For the text-containing cell, return its midpoint in (X, Y) coordinate format. 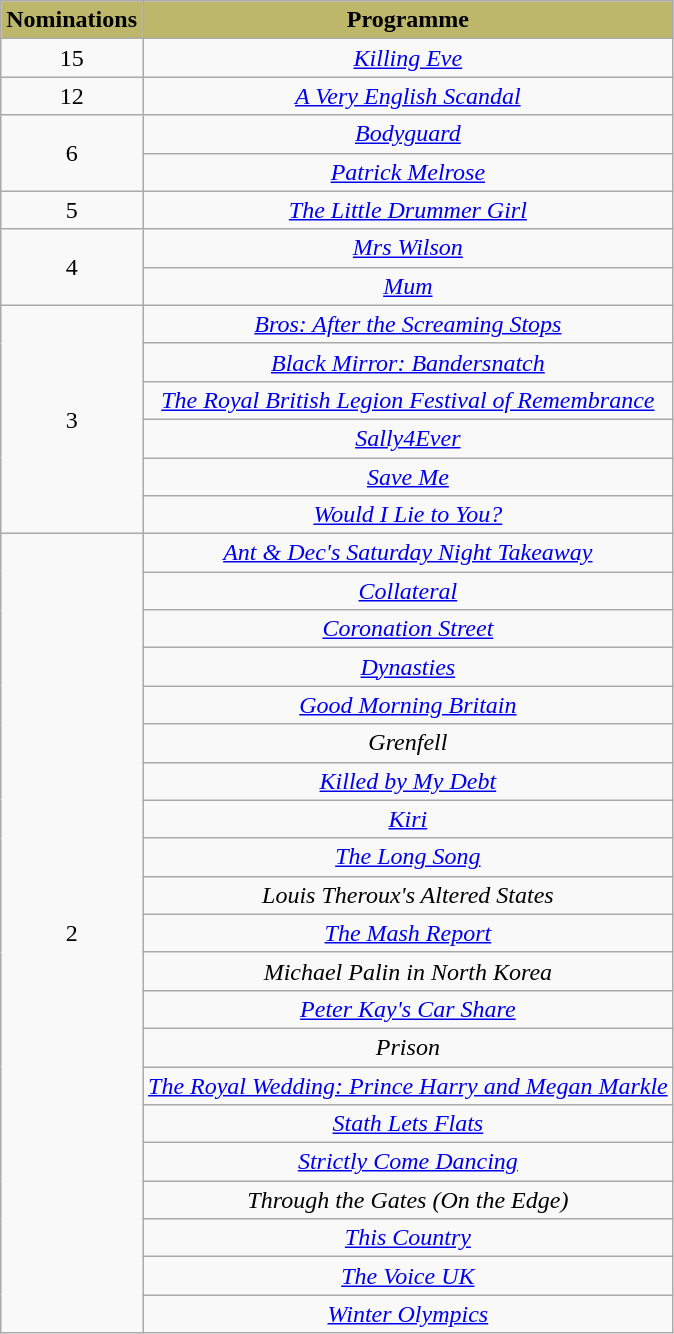
A Very English Scandal (408, 96)
Stath Lets Flats (408, 1124)
12 (72, 96)
Black Mirror: Bandersnatch (408, 362)
The Long Song (408, 857)
The Royal Wedding: Prince Harry and Megan Markle (408, 1085)
Strictly Come Dancing (408, 1162)
The Voice UK (408, 1276)
15 (72, 58)
The Little Drummer Girl (408, 210)
Killed by My Debt (408, 781)
Bodyguard (408, 134)
Winter Olympics (408, 1314)
Collateral (408, 591)
Through the Gates (On the Edge) (408, 1200)
Patrick Melrose (408, 172)
The Mash Report (408, 933)
Good Morning Britain (408, 705)
Programme (408, 20)
5 (72, 210)
Ant & Dec's Saturday Night Takeaway (408, 553)
Save Me (408, 477)
Michael Palin in North Korea (408, 971)
2 (72, 934)
Sally4Ever (408, 438)
The Royal British Legion Festival of Remembrance (408, 400)
This Country (408, 1238)
Peter Kay's Car Share (408, 1009)
3 (72, 419)
Louis Theroux's Altered States (408, 895)
Bros: After the Screaming Stops (408, 324)
Nominations (72, 20)
6 (72, 153)
Killing Eve (408, 58)
Kiri (408, 819)
Would I Lie to You? (408, 515)
Coronation Street (408, 629)
4 (72, 267)
Grenfell (408, 743)
Mum (408, 286)
Mrs Wilson (408, 248)
Prison (408, 1047)
Dynasties (408, 667)
